Determine the [X, Y] coordinate at the center of the cell enclosing the given text.  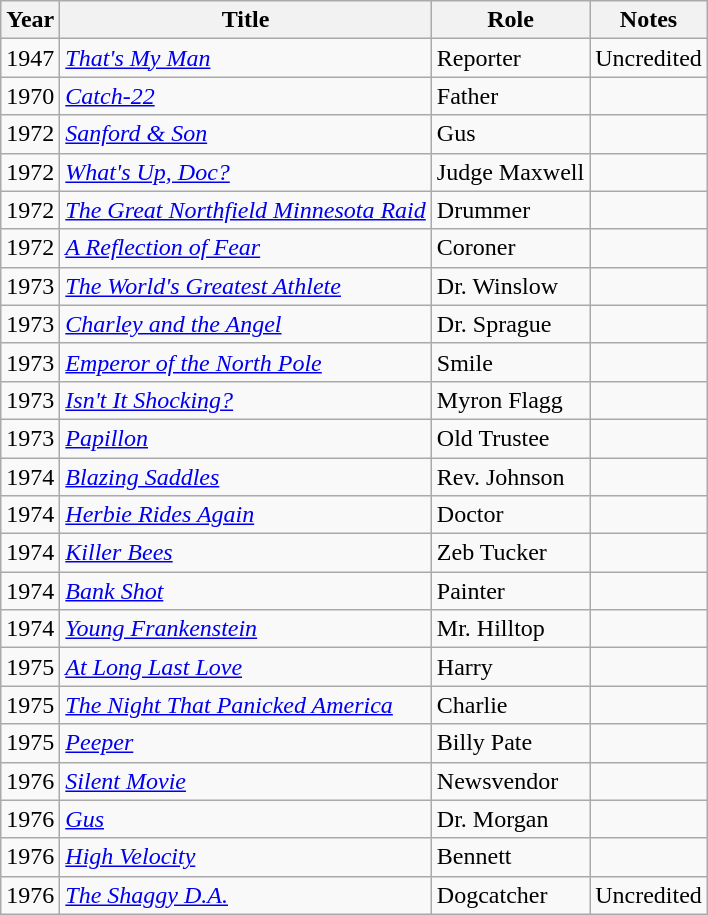
A Reflection of Fear [246, 248]
Old Trustee [510, 438]
That's My Man [246, 58]
Young Frankenstein [246, 629]
1947 [30, 58]
Bennett [510, 857]
High Velocity [246, 857]
Silent Movie [246, 781]
Charley and the Angel [246, 324]
Dr. Sprague [510, 324]
Sanford & Son [246, 134]
What's Up, Doc? [246, 172]
Papillon [246, 438]
Peeper [246, 743]
The Night That Panicked America [246, 705]
Killer Bees [246, 553]
Title [246, 20]
Painter [510, 591]
Blazing Saddles [246, 477]
Dr. Morgan [510, 819]
Year [30, 20]
Doctor [510, 515]
The Great Northfield Minnesota Raid [246, 210]
Zeb Tucker [510, 553]
Catch-22 [246, 96]
Reporter [510, 58]
At Long Last Love [246, 667]
Judge Maxwell [510, 172]
Rev. Johnson [510, 477]
Harry [510, 667]
Newsvendor [510, 781]
Myron Flagg [510, 400]
The World's Greatest Athlete [246, 286]
Emperor of the North Pole [246, 362]
Dogcatcher [510, 895]
Isn't It Shocking? [246, 400]
Dr. Winslow [510, 286]
Billy Pate [510, 743]
Drummer [510, 210]
Mr. Hilltop [510, 629]
Coroner [510, 248]
Charlie [510, 705]
Role [510, 20]
Father [510, 96]
Smile [510, 362]
Herbie Rides Again [246, 515]
Notes [649, 20]
Bank Shot [246, 591]
The Shaggy D.A. [246, 895]
1970 [30, 96]
